Return [X, Y] of the center of cell containing provided text 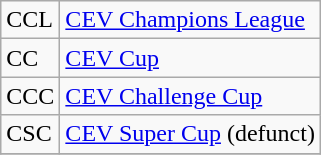
CCL [30, 20]
CCC [30, 96]
CEV Cup [190, 58]
CEV Super Cup (defunct) [190, 134]
CSC [30, 134]
CEV Champions League [190, 20]
CEV Challenge Cup [190, 96]
CC [30, 58]
